Return the [X, Y] coordinate for the center point of the cell that contains the specified text.  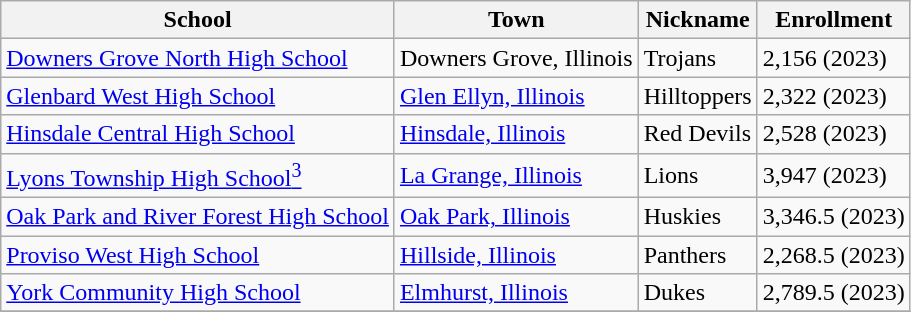
2,789.5 (2023) [834, 293]
Dukes [698, 293]
2,156 (2023) [834, 58]
School [198, 20]
Enrollment [834, 20]
Huskies [698, 217]
Trojans [698, 58]
3,346.5 (2023) [834, 217]
Downers Grove, Illinois [516, 58]
2,322 (2023) [834, 96]
Oak Park, Illinois [516, 217]
2,268.5 (2023) [834, 255]
Hinsdale, Illinois [516, 134]
Hilltoppers [698, 96]
Hinsdale Central High School [198, 134]
2,528 (2023) [834, 134]
Nickname [698, 20]
Panthers [698, 255]
La Grange, Illinois [516, 176]
Elmhurst, Illinois [516, 293]
Hillside, Illinois [516, 255]
Lyons Township High School3 [198, 176]
York Community High School [198, 293]
Red Devils [698, 134]
Town [516, 20]
Proviso West High School [198, 255]
Lions [698, 176]
Downers Grove North High School [198, 58]
Glenbard West High School [198, 96]
Glen Ellyn, Illinois [516, 96]
Oak Park and River Forest High School [198, 217]
3,947 (2023) [834, 176]
